Extract the [x, y] coordinate from the center of the cell holding the provided text.  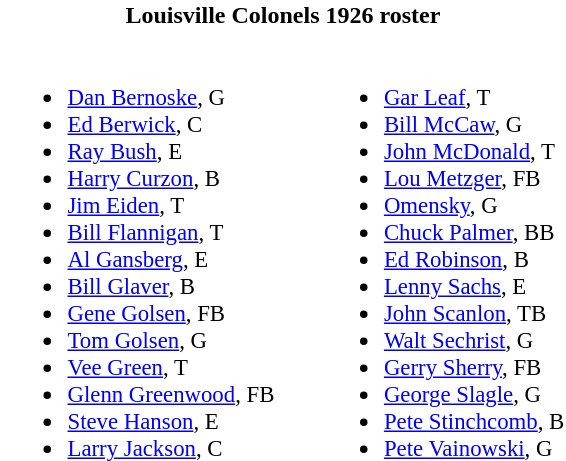
Louisville Colonels 1926 roster [283, 15]
